Provide the (x, y) coordinate of the cell's center where the given text is located.  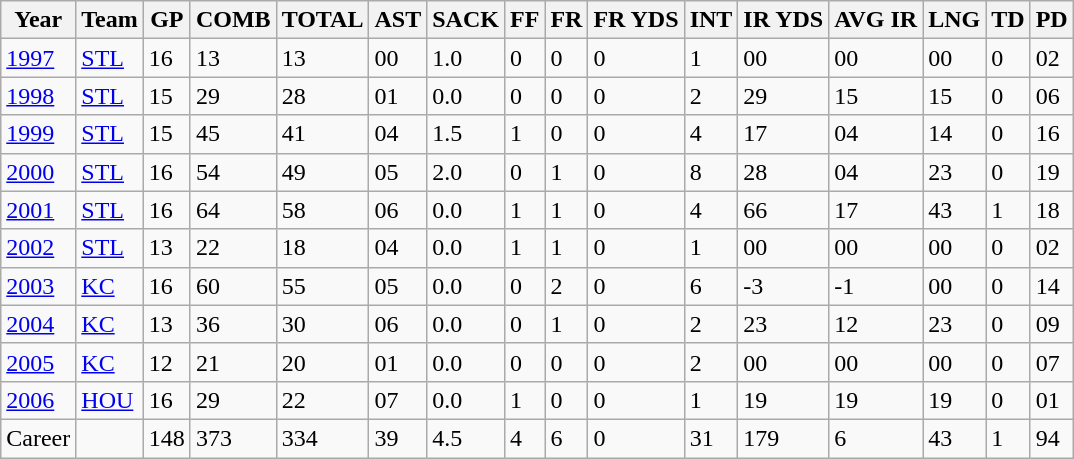
60 (233, 286)
1.0 (466, 58)
TOTAL (322, 20)
2002 (38, 248)
1997 (38, 58)
-3 (784, 286)
39 (398, 438)
2000 (38, 172)
2001 (38, 210)
FR (566, 20)
64 (233, 210)
LNG (954, 20)
SACK (466, 20)
2006 (38, 400)
2003 (38, 286)
-1 (876, 286)
09 (1052, 324)
COMB (233, 20)
1999 (38, 134)
IR YDS (784, 20)
36 (233, 324)
20 (322, 362)
AST (398, 20)
1.5 (466, 134)
Year (38, 20)
30 (322, 324)
1998 (38, 96)
58 (322, 210)
66 (784, 210)
Team (110, 20)
PD (1052, 20)
55 (322, 286)
94 (1052, 438)
49 (322, 172)
41 (322, 134)
FR YDS (636, 20)
4.5 (466, 438)
2005 (38, 362)
8 (711, 172)
Career (38, 438)
31 (711, 438)
FF (524, 20)
2004 (38, 324)
148 (166, 438)
TD (1008, 20)
373 (233, 438)
54 (233, 172)
334 (322, 438)
21 (233, 362)
AVG IR (876, 20)
45 (233, 134)
HOU (110, 400)
GP (166, 20)
INT (711, 20)
179 (784, 438)
2.0 (466, 172)
